Return (X, Y) of the center of cell containing provided text 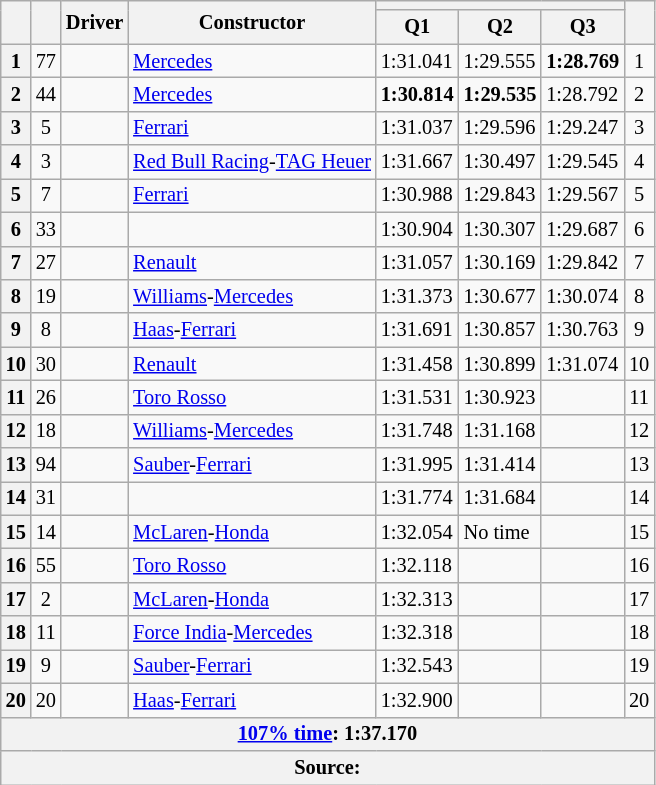
1:31.691 (418, 330)
1:30.074 (582, 296)
1:30.677 (500, 296)
No time (500, 532)
1:31.414 (500, 465)
1:32.318 (418, 633)
1:29.596 (500, 128)
44 (46, 94)
1:28.792 (582, 94)
1:31.041 (418, 61)
1:29.843 (500, 195)
1:29.545 (582, 162)
77 (46, 61)
1:31.074 (582, 364)
1:31.667 (418, 162)
1:31.748 (418, 431)
1:29.247 (582, 128)
1:32.543 (418, 666)
1:30.169 (500, 263)
1:30.497 (500, 162)
Constructor (252, 22)
107% time: 1:37.170 (328, 734)
Source: (328, 767)
31 (46, 498)
94 (46, 465)
1:31.995 (418, 465)
1:29.567 (582, 195)
1:31.037 (418, 128)
26 (46, 397)
Driver (94, 22)
1:30.923 (500, 397)
Q1 (418, 27)
1:31.373 (418, 296)
1:30.857 (500, 330)
1:31.531 (418, 397)
1:29.687 (582, 229)
1:30.988 (418, 195)
1:31.684 (500, 498)
33 (46, 229)
1:29.555 (500, 61)
Force India-Mercedes (252, 633)
1:30.814 (418, 94)
55 (46, 565)
1:31.458 (418, 364)
30 (46, 364)
1:32.118 (418, 565)
1:31.774 (418, 498)
Red Bull Racing-TAG Heuer (252, 162)
1:32.313 (418, 599)
1:31.057 (418, 263)
1:30.899 (500, 364)
1:29.842 (582, 263)
1:30.904 (418, 229)
1:29.535 (500, 94)
1:32.900 (418, 700)
1:30.763 (582, 330)
1:28.769 (582, 61)
Q3 (582, 27)
Q2 (500, 27)
27 (46, 263)
1:31.168 (500, 431)
1:30.307 (500, 229)
1:32.054 (418, 532)
